Return the [x, y] coordinate for the center point of the cell that contains the specified text.  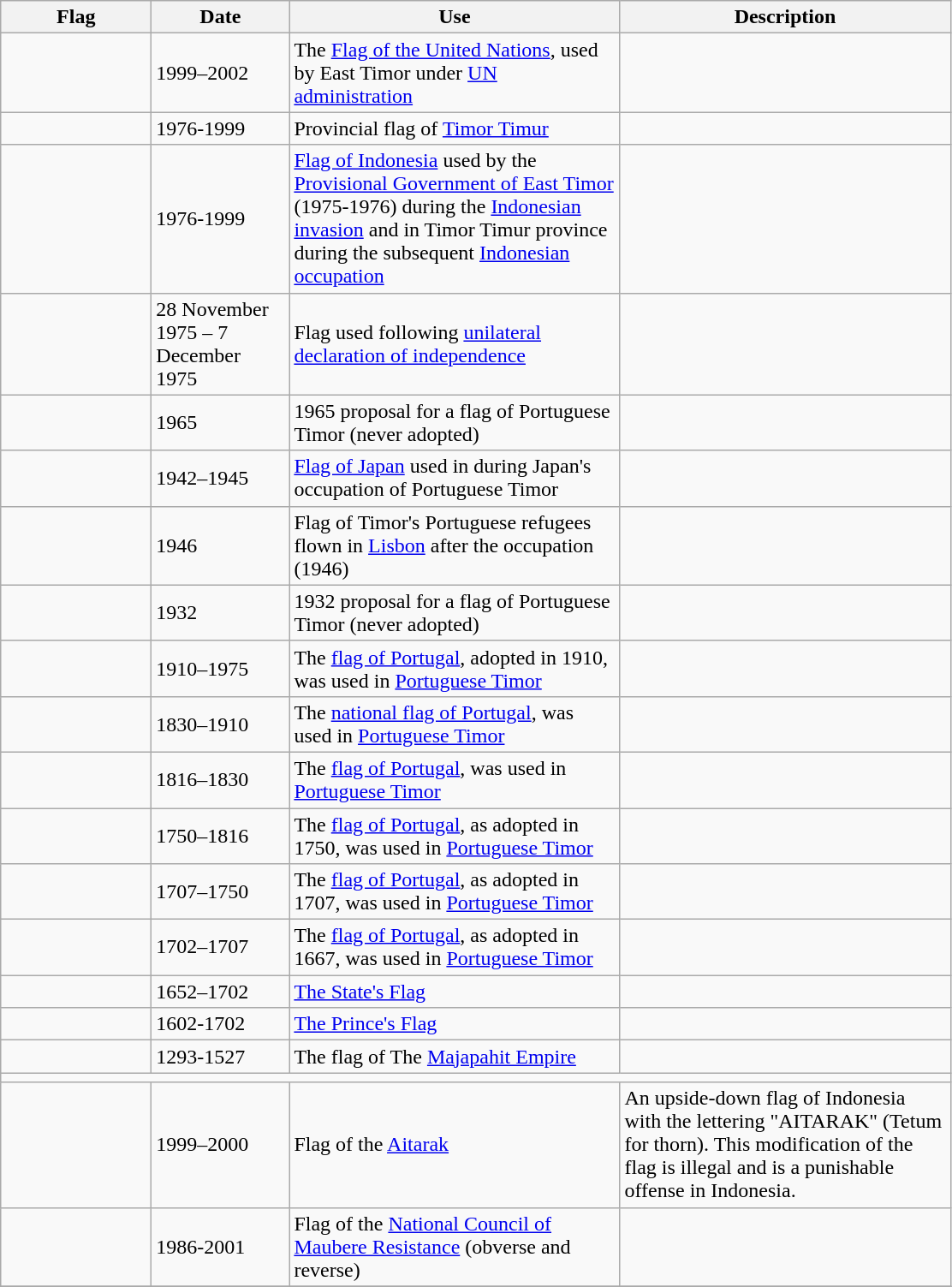
The flag of Portugal, as adopted in 1667, was used in Portuguese Timor [455, 947]
The flag of Portugal, adopted in 1910, was used in Portuguese Timor [455, 668]
1652–1702 [221, 992]
Description [785, 17]
1707–1750 [221, 892]
1965 proposal for a flag of Portuguese Timor (never adopted) [455, 423]
The flag of Portugal, as adopted in 1750, was used in Portuguese Timor [455, 836]
Flag of Japan used in during Japan's occupation of Portuguese Timor [455, 478]
28 November 1975 – 7 December 1975 [221, 344]
1942–1945 [221, 478]
The Prince's Flag [455, 1024]
1602-1702 [221, 1024]
The national flag of Portugal, was used in Portuguese Timor [455, 724]
1293-1527 [221, 1057]
1932 proposal for a flag of Portuguese Timor (never adopted) [455, 613]
1999–2002 [221, 73]
Flag [76, 17]
1702–1707 [221, 947]
Flag used following unilateral declaration of independence [455, 344]
1946 [221, 545]
Flag of the National Council of Maubere Resistance (obverse and reverse) [455, 1247]
1932 [221, 613]
The Flag of the United Nations, used by East Timor under UN administration [455, 73]
Date [221, 17]
Flag of Timor's Portuguese refugees flown in Lisbon after the occupation (1946) [455, 545]
Use [455, 17]
1910–1975 [221, 668]
Provincial flag of Timor Timur [455, 128]
1965 [221, 423]
1816–1830 [221, 779]
The State's Flag [455, 992]
1830–1910 [221, 724]
1750–1816 [221, 836]
1986-2001 [221, 1247]
1999–2000 [221, 1145]
The flag of Portugal, was used in Portuguese Timor [455, 779]
Flag of the Aitarak [455, 1145]
The flag of Portugal, as adopted in 1707, was used in Portuguese Timor [455, 892]
The flag of The Majapahit Empire [455, 1057]
